Find where the given text appears and provide that cell's center as [X, Y] coordinate. 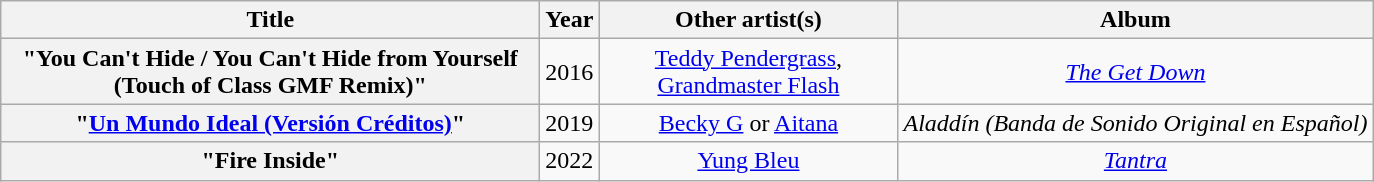
Title [270, 20]
2016 [570, 72]
Becky G or Aitana [748, 123]
Aladdín (Banda de Sonido Original en Español) [1136, 123]
Other artist(s) [748, 20]
Year [570, 20]
"You Can't Hide / You Can't Hide from Yourself (Touch of Class GMF Remix)" [270, 72]
Tantra [1136, 161]
The Get Down [1136, 72]
Yung Bleu [748, 161]
2022 [570, 161]
Teddy Pendergrass, Grandmaster Flash [748, 72]
Album [1136, 20]
2019 [570, 123]
"Un Mundo Ideal (Versión Créditos)" [270, 123]
"Fire Inside" [270, 161]
